Extract the (x, y) coordinate from the center of the cell holding the provided text.  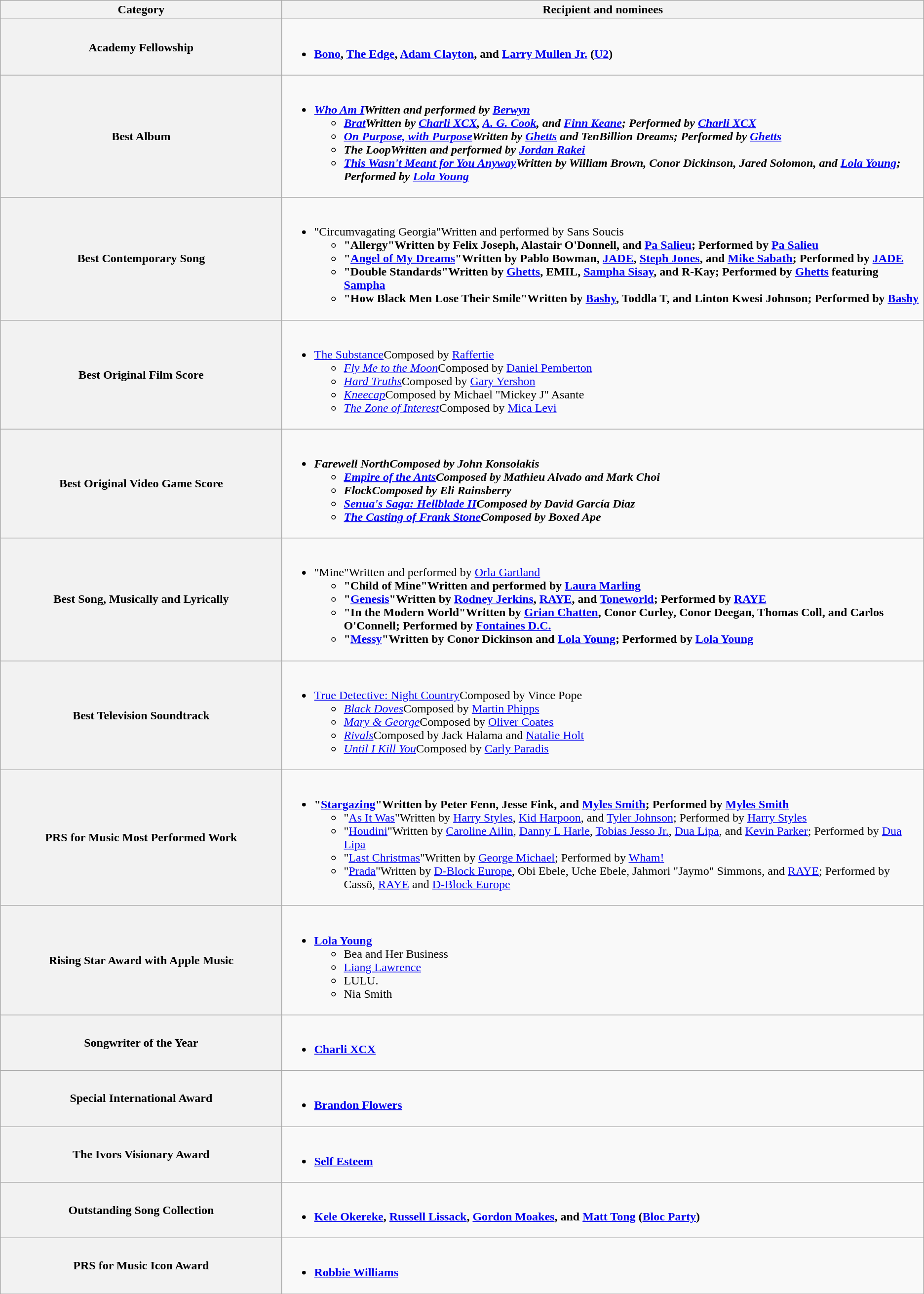
Songwriter of the Year (141, 1043)
Special International Award (141, 1098)
Charli XCX (603, 1043)
Brandon Flowers (603, 1098)
The Ivors Visionary Award (141, 1154)
Best Contemporary Song (141, 259)
Outstanding Song Collection (141, 1211)
Kele Okereke, Russell Lissack, Gordon Moakes, and Matt Tong (Bloc Party) (603, 1211)
Best Original Film Score (141, 374)
Robbie Williams (603, 1266)
Self Esteem (603, 1154)
Category (141, 10)
Academy Fellowship (141, 47)
Best Album (141, 136)
Bono, The Edge, Adam Clayton, and Larry Mullen Jr. (U2) (603, 47)
PRS for Music Icon Award (141, 1266)
PRS for Music Most Performed Work (141, 837)
Rising Star Award with Apple Music (141, 960)
Lola YoungBea and Her BusinessLiang LawrenceLULU.Nia Smith (603, 960)
Recipient and nominees (603, 10)
Best Song, Musically and Lyrically (141, 599)
Best Original Video Game Score (141, 484)
Best Television Soundtrack (141, 715)
